For the text-containing cell, return its midpoint in [x, y] coordinate format. 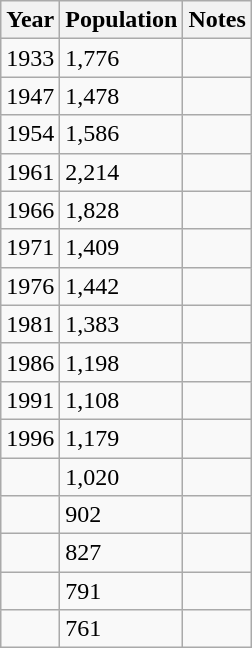
Population [122, 20]
827 [122, 553]
1,179 [122, 438]
1996 [30, 438]
Year [30, 20]
1,586 [122, 134]
791 [122, 591]
1,198 [122, 362]
1954 [30, 134]
1966 [30, 210]
1,442 [122, 286]
1,776 [122, 58]
1986 [30, 362]
902 [122, 515]
1,409 [122, 248]
Notes [217, 20]
1961 [30, 172]
1,383 [122, 324]
2,214 [122, 172]
1933 [30, 58]
1,828 [122, 210]
1981 [30, 324]
1,020 [122, 477]
1,108 [122, 400]
1971 [30, 248]
1991 [30, 400]
1,478 [122, 96]
1947 [30, 96]
1976 [30, 286]
761 [122, 629]
